Locate the cell with the specified text and output its [x, y] center coordinate. 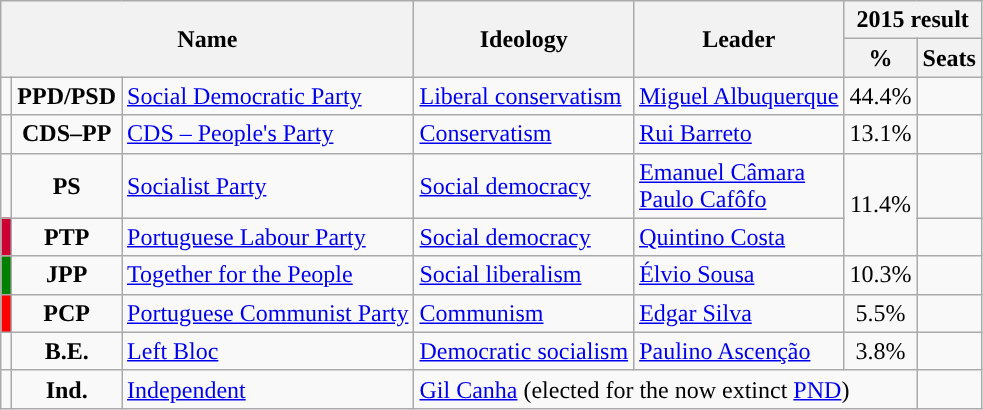
Independent [268, 389]
Portuguese Communist Party [268, 313]
Name [208, 39]
Miguel Albuquerque [739, 96]
Rui Barreto [739, 134]
Ind. [67, 389]
Democratic socialism [524, 351]
Social liberalism [524, 275]
Together for the People [268, 275]
Socialist Party [268, 186]
Emanuel Câmara Paulo Cafôfo [739, 186]
2015 result [912, 20]
Seats [949, 58]
Portuguese Labour Party [268, 237]
Liberal conservatism [524, 96]
Ideology [524, 39]
CDS – People's Party [268, 134]
Quintino Costa [739, 237]
Social Democratic Party [268, 96]
Gil Canha (elected for the now extinct PND) [666, 389]
JPP [67, 275]
PS [67, 186]
Edgar Silva [739, 313]
PTP [67, 237]
PCP [67, 313]
Élvio Sousa [739, 275]
13.1% [880, 134]
11.4% [880, 204]
PPD/PSD [67, 96]
5.5% [880, 313]
44.4% [880, 96]
Communism [524, 313]
Paulino Ascenção [739, 351]
Leader [739, 39]
B.E. [67, 351]
10.3% [880, 275]
Conservatism [524, 134]
3.8% [880, 351]
CDS–PP [67, 134]
% [880, 58]
Left Bloc [268, 351]
